Find where the given text appears and provide that cell's center as (x, y) coordinate. 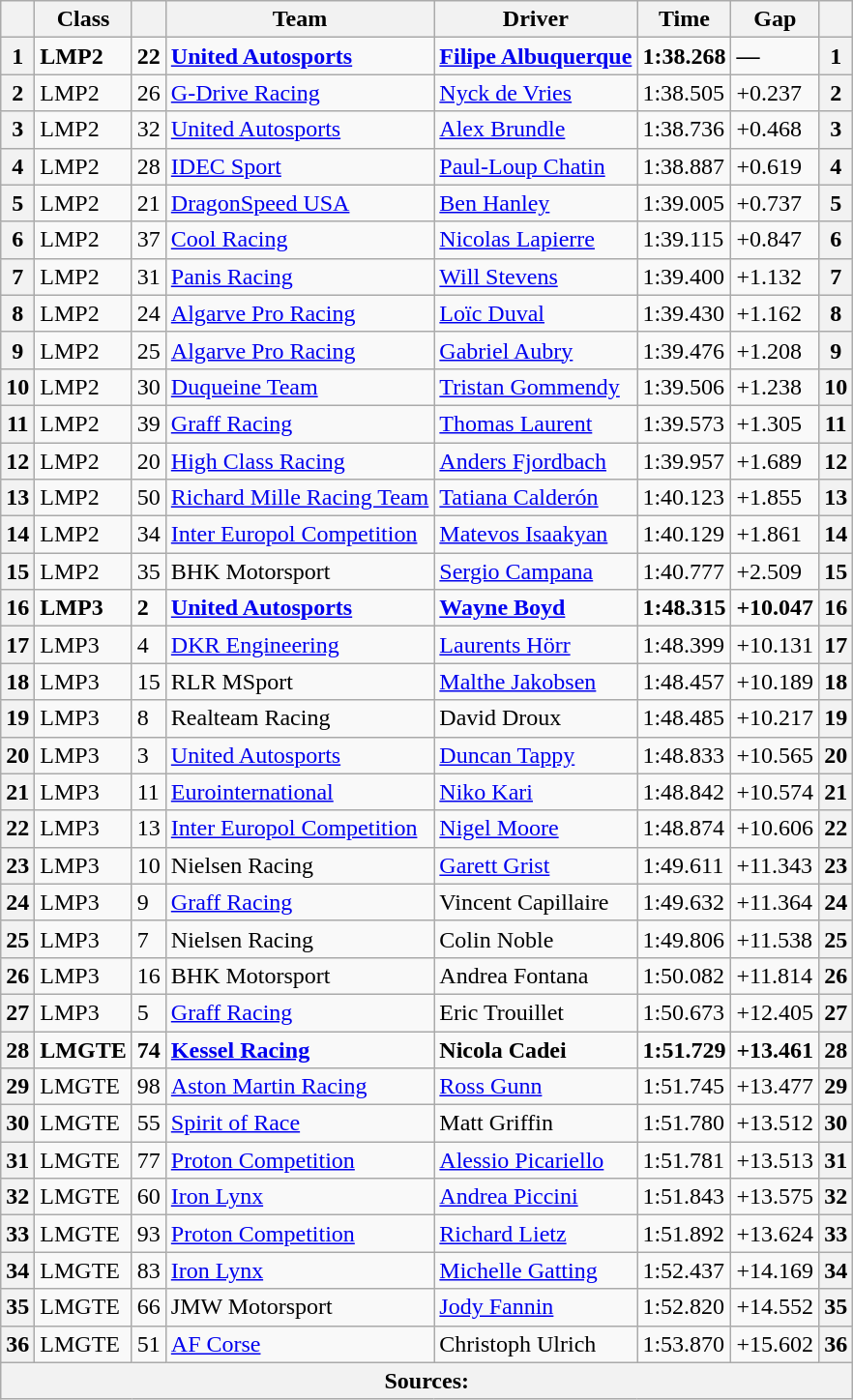
DKR Engineering (300, 645)
Will Stevens (536, 277)
Matevos Isaakyan (536, 535)
Richard Lietz (536, 1234)
+0.468 (776, 130)
— (776, 56)
+2.509 (776, 571)
1:49.632 (685, 902)
1:51.745 (685, 1087)
+1.689 (776, 461)
+1.855 (776, 498)
Colin Noble (536, 939)
+13.513 (776, 1160)
Class (83, 19)
Panis Racing (300, 277)
Sources: (427, 1381)
Andrea Piccini (536, 1197)
1:39.400 (685, 277)
+0.237 (776, 93)
Malthe Jakobsen (536, 682)
+10.565 (776, 755)
1:40.777 (685, 571)
+13.624 (776, 1234)
1:51.843 (685, 1197)
1:51.781 (685, 1160)
Thomas Laurent (536, 423)
98 (149, 1087)
Eurointernational (300, 792)
66 (149, 1307)
JMW Motorsport (300, 1307)
Eric Trouillet (536, 1012)
AF Corse (300, 1344)
1:48.874 (685, 829)
1:39.506 (685, 387)
+10.217 (776, 718)
Nicolas Lapierre (536, 240)
Laurents Hörr (536, 645)
Kessel Racing (300, 1049)
Nyck de Vries (536, 93)
+10.574 (776, 792)
IDEC Sport (300, 166)
1:38.736 (685, 130)
55 (149, 1123)
Loïc Duval (536, 313)
1:39.005 (685, 203)
Duncan Tappy (536, 755)
DragonSpeed USA (300, 203)
+1.238 (776, 387)
83 (149, 1270)
Michelle Gatting (536, 1270)
+1.305 (776, 423)
+13.512 (776, 1123)
1:52.820 (685, 1307)
+10.189 (776, 682)
Ross Gunn (536, 1087)
Filipe Albuquerque (536, 56)
77 (149, 1160)
1:38.268 (685, 56)
+11.343 (776, 865)
50 (149, 498)
1:48.315 (685, 608)
+1.162 (776, 313)
G-Drive Racing (300, 93)
Matt Griffin (536, 1123)
+12.405 (776, 1012)
1:53.870 (685, 1344)
+13.477 (776, 1087)
Gabriel Aubry (536, 350)
1:40.123 (685, 498)
1:50.082 (685, 976)
Richard Mille Racing Team (300, 498)
51 (149, 1344)
1:48.485 (685, 718)
Andrea Fontana (536, 976)
+14.169 (776, 1270)
+11.538 (776, 939)
Alessio Picariello (536, 1160)
Tristan Gommendy (536, 387)
1:40.129 (685, 535)
1:49.806 (685, 939)
1:51.892 (685, 1234)
1:48.842 (685, 792)
1:38.505 (685, 93)
1:39.957 (685, 461)
High Class Racing (300, 461)
Driver (536, 19)
1:39.430 (685, 313)
+10.606 (776, 829)
+0.737 (776, 203)
1:48.833 (685, 755)
+0.619 (776, 166)
Garett Grist (536, 865)
Jody Fannin (536, 1307)
+11.814 (776, 976)
Sergio Campana (536, 571)
Time (685, 19)
+0.847 (776, 240)
Vincent Capillaire (536, 902)
Cool Racing (300, 240)
+1.132 (776, 277)
60 (149, 1197)
Gap (776, 19)
David Droux (536, 718)
1:49.611 (685, 865)
RLR MSport (300, 682)
1:51.780 (685, 1123)
1:39.115 (685, 240)
Niko Kari (536, 792)
+11.364 (776, 902)
1:51.729 (685, 1049)
Christoph Ulrich (536, 1344)
Team (300, 19)
39 (149, 423)
1:50.673 (685, 1012)
Anders Fjordbach (536, 461)
+1.208 (776, 350)
1:52.437 (685, 1270)
37 (149, 240)
+15.602 (776, 1344)
Nigel Moore (536, 829)
+10.047 (776, 608)
+13.575 (776, 1197)
Realteam Racing (300, 718)
+14.552 (776, 1307)
Nicola Cadei (536, 1049)
+10.131 (776, 645)
1:38.887 (685, 166)
Duqueine Team (300, 387)
93 (149, 1234)
+13.461 (776, 1049)
Paul-Loup Chatin (536, 166)
1:48.399 (685, 645)
+1.861 (776, 535)
Ben Hanley (536, 203)
1:39.476 (685, 350)
1:39.573 (685, 423)
Tatiana Calderón (536, 498)
74 (149, 1049)
Spirit of Race (300, 1123)
Alex Brundle (536, 130)
1:48.457 (685, 682)
Aston Martin Racing (300, 1087)
Wayne Boyd (536, 608)
